Provide the [x, y] coordinate of the cell's center where the given text is located.  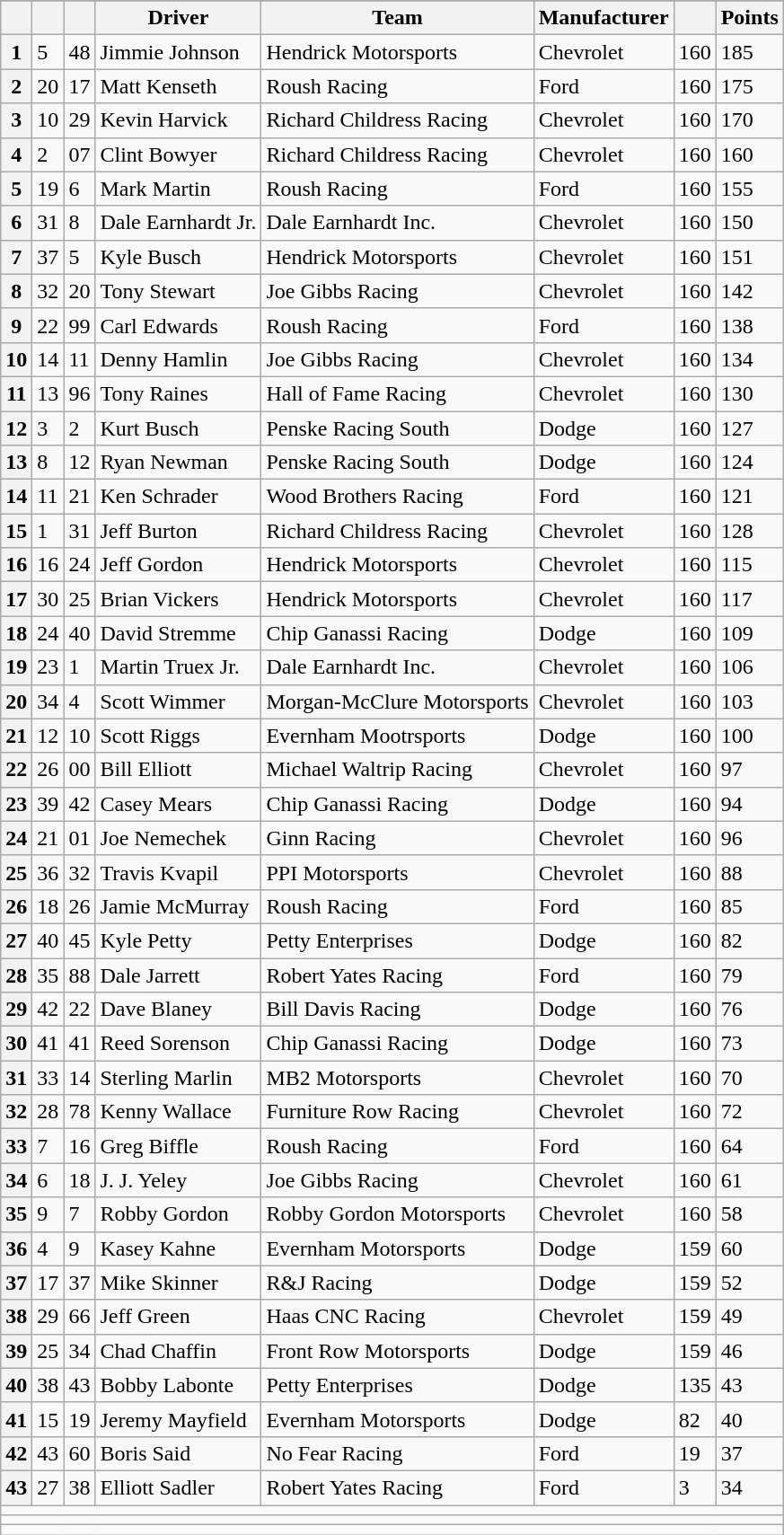
Kyle Busch [178, 257]
David Stremme [178, 633]
61 [749, 1180]
128 [749, 531]
J. J. Yeley [178, 1180]
Scott Wimmer [178, 701]
Reed Sorenson [178, 1044]
Bill Davis Racing [397, 1010]
Jamie McMurray [178, 906]
Greg Biffle [178, 1146]
Scott Riggs [178, 736]
175 [749, 86]
Jeremy Mayfield [178, 1419]
Elliott Sadler [178, 1487]
155 [749, 189]
MB2 Motorsports [397, 1078]
Evernham Mootrsports [397, 736]
Robby Gordon [178, 1214]
Jeff Green [178, 1317]
64 [749, 1146]
Ryan Newman [178, 463]
48 [79, 52]
Jeff Gordon [178, 565]
00 [79, 770]
Kenny Wallace [178, 1112]
Brian Vickers [178, 599]
07 [79, 154]
Haas CNC Racing [397, 1317]
109 [749, 633]
Clint Bowyer [178, 154]
142 [749, 291]
Carl Edwards [178, 325]
70 [749, 1078]
Mike Skinner [178, 1283]
130 [749, 393]
46 [749, 1351]
Michael Waltrip Racing [397, 770]
Jeff Burton [178, 531]
Manufacturer [603, 18]
66 [79, 1317]
Chad Chaffin [178, 1351]
Points [749, 18]
Furniture Row Racing [397, 1112]
Robby Gordon Motorsports [397, 1214]
85 [749, 906]
Tony Stewart [178, 291]
94 [749, 804]
Kyle Petty [178, 940]
Front Row Motorsports [397, 1351]
106 [749, 667]
R&J Racing [397, 1283]
58 [749, 1214]
Ken Schrader [178, 497]
Boris Said [178, 1453]
Casey Mears [178, 804]
72 [749, 1112]
Matt Kenseth [178, 86]
151 [749, 257]
135 [695, 1385]
Hall of Fame Racing [397, 393]
Wood Brothers Racing [397, 497]
79 [749, 975]
134 [749, 359]
PPI Motorsports [397, 872]
Joe Nemechek [178, 838]
121 [749, 497]
Kevin Harvick [178, 120]
Ginn Racing [397, 838]
Dave Blaney [178, 1010]
No Fear Racing [397, 1453]
Tony Raines [178, 393]
Sterling Marlin [178, 1078]
Bill Elliott [178, 770]
Martin Truex Jr. [178, 667]
Dale Jarrett [178, 975]
Jimmie Johnson [178, 52]
49 [749, 1317]
170 [749, 120]
127 [749, 428]
Denny Hamlin [178, 359]
01 [79, 838]
73 [749, 1044]
Kasey Kahne [178, 1248]
Bobby Labonte [178, 1385]
100 [749, 736]
Kurt Busch [178, 428]
124 [749, 463]
Travis Kvapil [178, 872]
Morgan-McClure Motorsports [397, 701]
45 [79, 940]
185 [749, 52]
78 [79, 1112]
97 [749, 770]
76 [749, 1010]
Mark Martin [178, 189]
52 [749, 1283]
Team [397, 18]
Driver [178, 18]
99 [79, 325]
117 [749, 599]
103 [749, 701]
150 [749, 223]
Dale Earnhardt Jr. [178, 223]
138 [749, 325]
115 [749, 565]
